Provide the (x, y) coordinate of the cell's center where the given text is located.  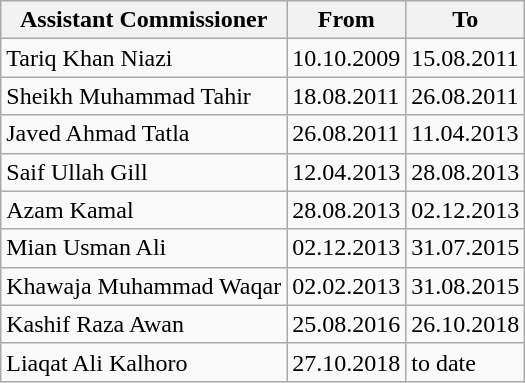
02.02.2013 (346, 286)
to date (466, 362)
31.07.2015 (466, 248)
Assistant Commissioner (144, 20)
To (466, 20)
Javed Ahmad Tatla (144, 134)
Tariq Khan Niazi (144, 58)
Sheikh Muhammad Tahir (144, 96)
Mian Usman Ali (144, 248)
From (346, 20)
Kashif Raza Awan (144, 324)
31.08.2015 (466, 286)
15.08.2011 (466, 58)
26.10.2018 (466, 324)
10.10.2009 (346, 58)
12.04.2013 (346, 172)
Khawaja Muhammad Waqar (144, 286)
25.08.2016 (346, 324)
Azam Kamal (144, 210)
27.10.2018 (346, 362)
11.04.2013 (466, 134)
18.08.2011 (346, 96)
Saif Ullah Gill (144, 172)
Liaqat Ali Kalhoro (144, 362)
